Locate the cell with the specified text and output its (x, y) center coordinate. 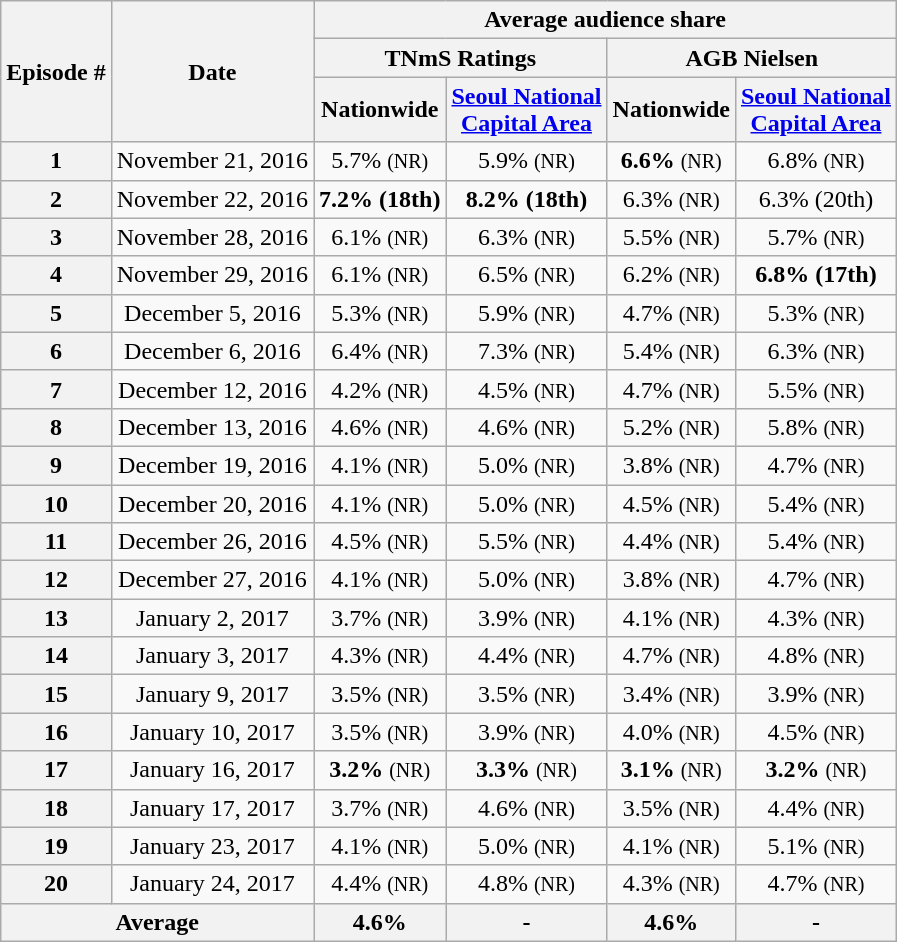
18 (56, 808)
6.4% (NR) (380, 351)
14 (56, 656)
2 (56, 199)
December 26, 2016 (212, 542)
November 29, 2016 (212, 275)
January 9, 2017 (212, 694)
1 (56, 161)
16 (56, 732)
3 (56, 237)
9 (56, 465)
5 (56, 313)
6.8% (17th) (816, 275)
AGB Nielsen (752, 58)
December 5, 2016 (212, 313)
7 (56, 389)
Average (158, 922)
January 16, 2017 (212, 770)
3.1% (NR) (671, 770)
3.3% (NR) (526, 770)
Episode # (56, 72)
8.2% (18th) (526, 199)
December 12, 2016 (212, 389)
6 (56, 351)
7.3% (NR) (526, 351)
12 (56, 580)
15 (56, 694)
5.2% (NR) (671, 427)
4 (56, 275)
17 (56, 770)
3.4% (NR) (671, 694)
6.8% (NR) (816, 161)
5.1% (NR) (816, 846)
6.6% (NR) (671, 161)
19 (56, 846)
January 23, 2017 (212, 846)
Average audience share (606, 20)
January 24, 2017 (212, 884)
Date (212, 72)
November 21, 2016 (212, 161)
January 3, 2017 (212, 656)
4.2% (NR) (380, 389)
November 28, 2016 (212, 237)
5.8% (NR) (816, 427)
December 19, 2016 (212, 465)
8 (56, 427)
December 20, 2016 (212, 503)
6.5% (NR) (526, 275)
December 6, 2016 (212, 351)
TNmS Ratings (460, 58)
November 22, 2016 (212, 199)
6.3% (20th) (816, 199)
December 13, 2016 (212, 427)
11 (56, 542)
6.2% (NR) (671, 275)
13 (56, 618)
4.0% (NR) (671, 732)
January 17, 2017 (212, 808)
7.2% (18th) (380, 199)
10 (56, 503)
January 2, 2017 (212, 618)
January 10, 2017 (212, 732)
December 27, 2016 (212, 580)
20 (56, 884)
